Pinpoint the cell where the given text exists, returning its [X, Y] midpoint coordinate. 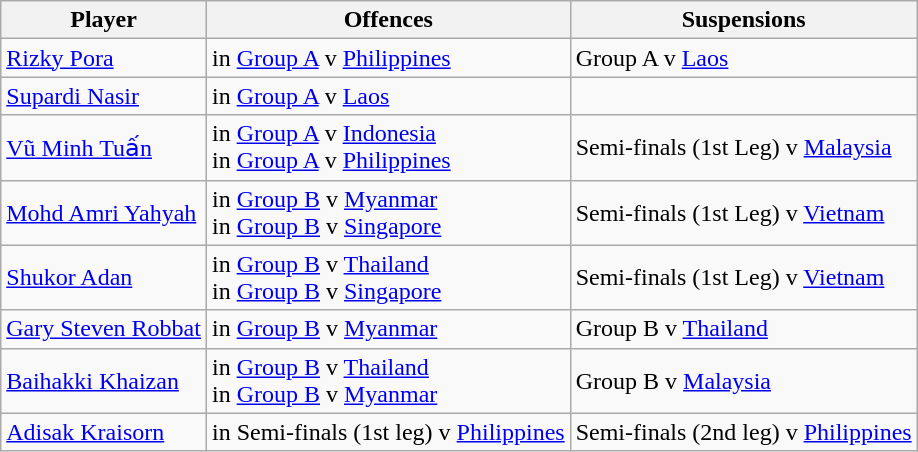
in Group A v Laos [388, 96]
in Group B v Myanmar in Group B v Singapore [388, 212]
Suspensions [744, 20]
Supardi Nasir [104, 96]
Rizky Pora [104, 58]
Baihakki Khaizan [104, 380]
Semi-finals (1st Leg) v Malaysia [744, 148]
Offences [388, 20]
in Group A v Philippines [388, 58]
Vũ Minh Tuấn [104, 148]
in Group B v Thailand in Group B v Singapore [388, 278]
Group A v Laos [744, 58]
Adisak Kraisorn [104, 432]
Group B v Malaysia [744, 380]
Mohd Amri Yahyah [104, 212]
Group B v Thailand [744, 329]
Player [104, 20]
Shukor Adan [104, 278]
Semi-finals (2nd leg) v Philippines [744, 432]
in Group B v Thailand in Group B v Myanmar [388, 380]
in Semi-finals (1st leg) v Philippines [388, 432]
in Group B v Myanmar [388, 329]
in Group A v Indonesia in Group A v Philippines [388, 148]
Gary Steven Robbat [104, 329]
